Return the (X, Y) coordinate for the center point of the cell that contains the specified text.  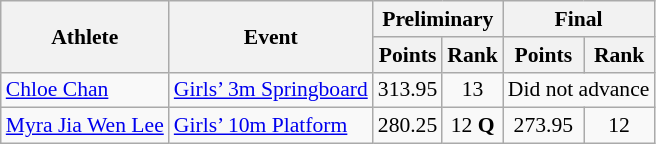
Did not advance (579, 90)
Girls’ 10m Platform (271, 126)
Myra Jia Wen Lee (85, 126)
Final (579, 19)
313.95 (408, 90)
Girls’ 3m Springboard (271, 90)
280.25 (408, 126)
Chloe Chan (85, 90)
12 Q (472, 126)
13 (472, 90)
Preliminary (438, 19)
Event (271, 36)
12 (620, 126)
Athlete (85, 36)
273.95 (544, 126)
